Pinpoint the cell where the given text exists, returning its [x, y] midpoint coordinate. 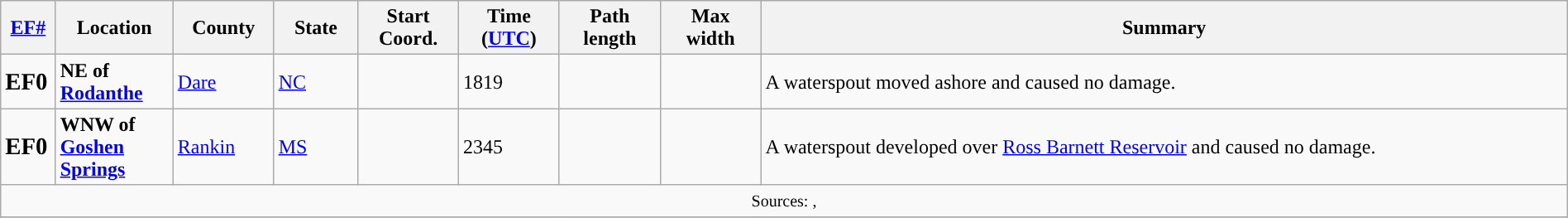
County [223, 28]
EF# [28, 28]
Summary [1164, 28]
Rankin [223, 147]
NE of Rodanthe [114, 81]
Max width [710, 28]
NC [316, 81]
Start Coord. [409, 28]
1819 [509, 81]
Time (UTC) [509, 28]
2345 [509, 147]
State [316, 28]
Path length [610, 28]
MS [316, 147]
WNW of Goshen Springs [114, 147]
Location [114, 28]
Sources: , [784, 201]
A waterspout developed over Ross Barnett Reservoir and caused no damage. [1164, 147]
A waterspout moved ashore and caused no damage. [1164, 81]
Dare [223, 81]
